Pinpoint the cell where the given text exists, returning its [x, y] midpoint coordinate. 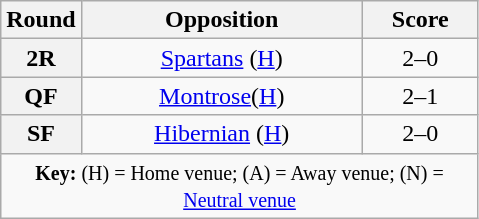
Key: (H) = Home venue; (A) = Away venue; (N) = Neutral venue [240, 186]
Hibernian (H) [222, 134]
Opposition [222, 20]
Spartans (H) [222, 58]
SF [41, 134]
QF [41, 96]
2–1 [420, 96]
Montrose(H) [222, 96]
Round [41, 20]
Score [420, 20]
2R [41, 58]
